Detect which cell encompasses the target text, then output its [X, Y] center coordinate. 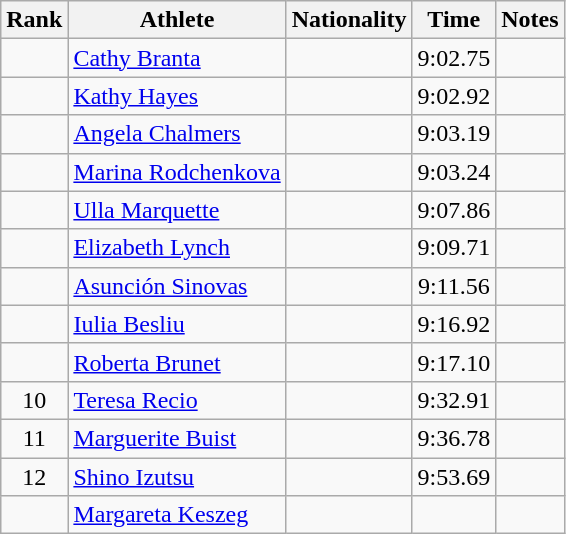
9:02.92 [454, 96]
Angela Chalmers [177, 134]
Marina Rodchenkova [177, 172]
9:03.19 [454, 134]
Shino Izutsu [177, 477]
9:09.71 [454, 248]
Ulla Marquette [177, 210]
Elizabeth Lynch [177, 248]
Nationality [349, 20]
Time [454, 20]
10 [34, 400]
11 [34, 438]
12 [34, 477]
9:07.86 [454, 210]
Margareta Keszeg [177, 515]
Marguerite Buist [177, 438]
Teresa Recio [177, 400]
Notes [530, 20]
9:03.24 [454, 172]
9:17.10 [454, 362]
Asunción Sinovas [177, 286]
Iulia Besliu [177, 324]
Kathy Hayes [177, 96]
9:32.91 [454, 400]
Cathy Branta [177, 58]
9:11.56 [454, 286]
Rank [34, 20]
9:53.69 [454, 477]
9:16.92 [454, 324]
9:02.75 [454, 58]
Athlete [177, 20]
Roberta Brunet [177, 362]
9:36.78 [454, 438]
